Determine the [X, Y] coordinate at the center of the cell enclosing the given text.  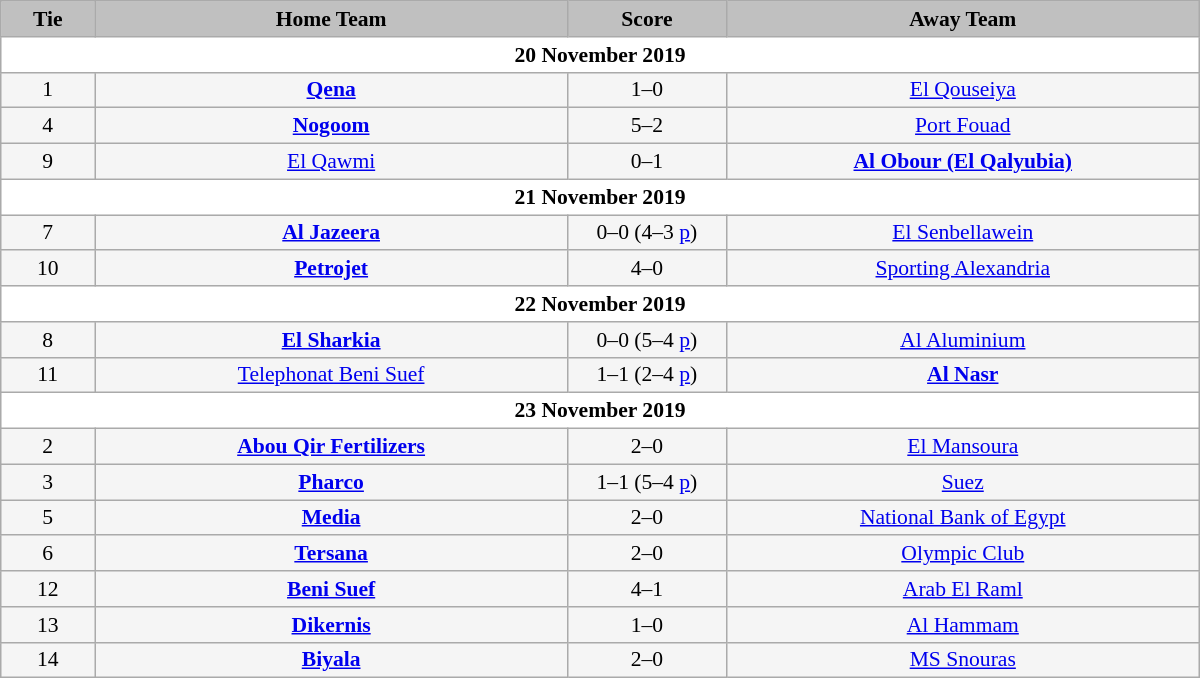
Al Aluminium [962, 340]
Tersana [332, 554]
10 [48, 269]
6 [48, 554]
11 [48, 375]
20 November 2019 [600, 55]
14 [48, 660]
Arab El Raml [962, 589]
1–1 (2–4 p) [648, 375]
23 November 2019 [600, 411]
Pharco [332, 482]
9 [48, 162]
El Mansoura [962, 447]
Biyala [332, 660]
Al Hammam [962, 625]
1–1 (5–4 p) [648, 482]
3 [48, 482]
7 [48, 233]
MS Snouras [962, 660]
2 [48, 447]
Olympic Club [962, 554]
National Bank of Egypt [962, 518]
Nogoom [332, 126]
Score [648, 19]
21 November 2019 [600, 197]
4–0 [648, 269]
Telephonat Beni Suef [332, 375]
0–1 [648, 162]
Al Obour (El Qalyubia) [962, 162]
Al Jazeera [332, 233]
22 November 2019 [600, 304]
0–0 (5–4 p) [648, 340]
4–1 [648, 589]
5 [48, 518]
Sporting Alexandria [962, 269]
El Qawmi [332, 162]
0–0 (4–3 p) [648, 233]
8 [48, 340]
5–2 [648, 126]
Petrojet [332, 269]
13 [48, 625]
El Senbellawein [962, 233]
Home Team [332, 19]
El Qouseiya [962, 90]
Abou Qir Fertilizers [332, 447]
Away Team [962, 19]
Qena [332, 90]
Dikernis [332, 625]
Suez [962, 482]
Port Fouad [962, 126]
12 [48, 589]
Media [332, 518]
Tie [48, 19]
Beni Suef [332, 589]
El Sharkia [332, 340]
Al Nasr [962, 375]
1 [48, 90]
4 [48, 126]
